Capture the cell that displays the provided text and extract its (X, Y) central coordinate. 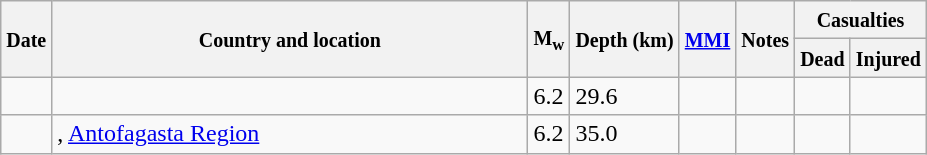
, Antofagasta Region (290, 134)
Injured (888, 58)
Depth (km) (624, 39)
Dead (823, 58)
Notes (766, 39)
Date (26, 39)
Mw (549, 39)
MMI (708, 39)
35.0 (624, 134)
29.6 (624, 96)
Casualties (861, 20)
Country and location (290, 39)
